Return [X, Y] of the center of cell containing provided text 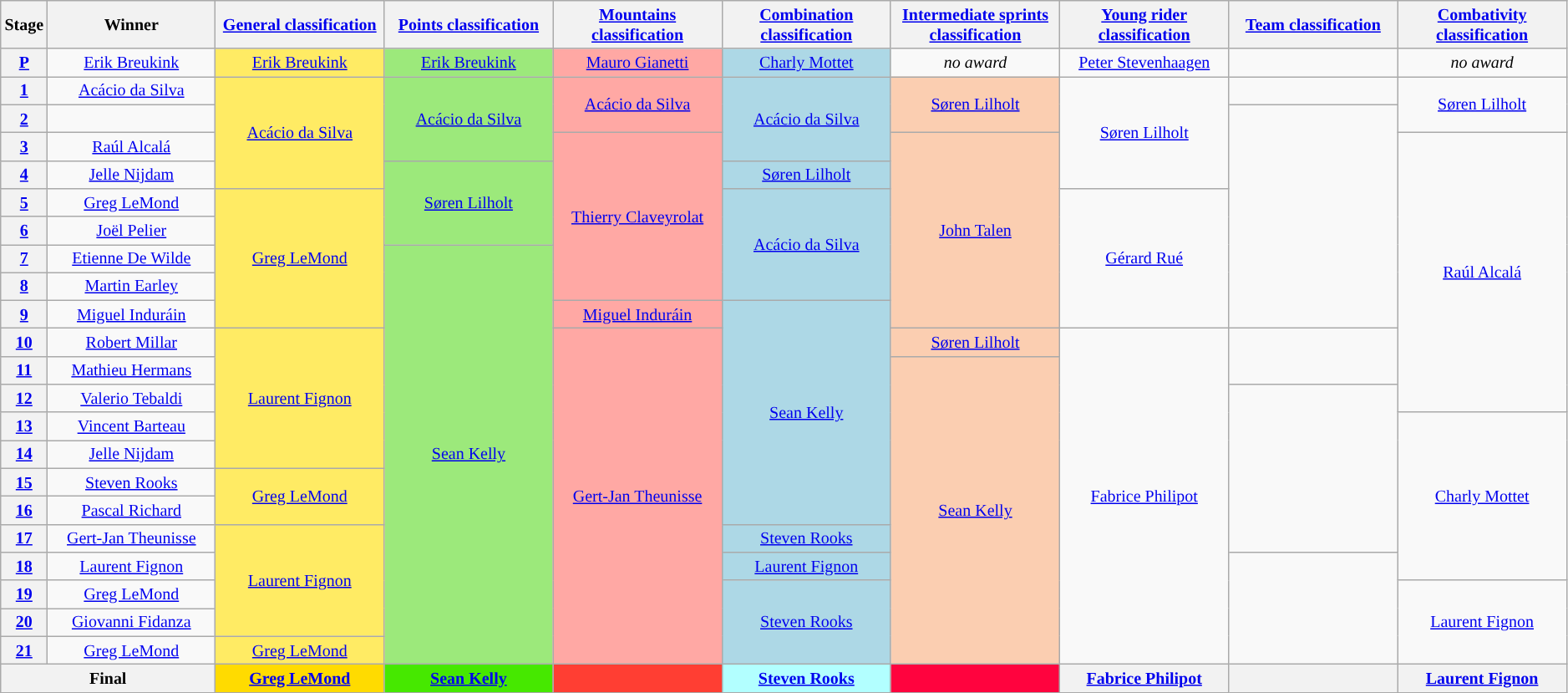
Valerio Tebaldi [132, 398]
16 [24, 510]
Mountains classification [637, 25]
5 [24, 202]
Peter Stevenhaagen [1144, 64]
Mathieu Hermans [132, 371]
14 [24, 455]
4 [24, 174]
Team classification [1313, 25]
Combination classification [806, 25]
Combativity classification [1482, 25]
2 [24, 119]
Young rider classification [1144, 25]
1 [24, 90]
Giovanni Fidanza [132, 622]
General classification [300, 25]
Stage [24, 25]
11 [24, 371]
12 [24, 398]
Mauro Gianetti [637, 64]
21 [24, 650]
19 [24, 594]
P [24, 64]
Martin Earley [132, 286]
Vincent Barteau [132, 426]
Points classification [469, 25]
18 [24, 567]
10 [24, 343]
Winner [132, 25]
13 [24, 426]
Intermediate sprints classification [975, 25]
6 [24, 231]
Joël Pelier [132, 231]
3 [24, 147]
Final [109, 679]
17 [24, 538]
8 [24, 286]
Pascal Richard [132, 510]
20 [24, 622]
Gérard Rué [1144, 259]
7 [24, 259]
John Talen [975, 231]
Etienne De Wilde [132, 259]
Thierry Claveyrolat [637, 217]
9 [24, 314]
Robert Millar [132, 343]
15 [24, 483]
